Provide the [X, Y] coordinate of the cell's center where the given text is located.  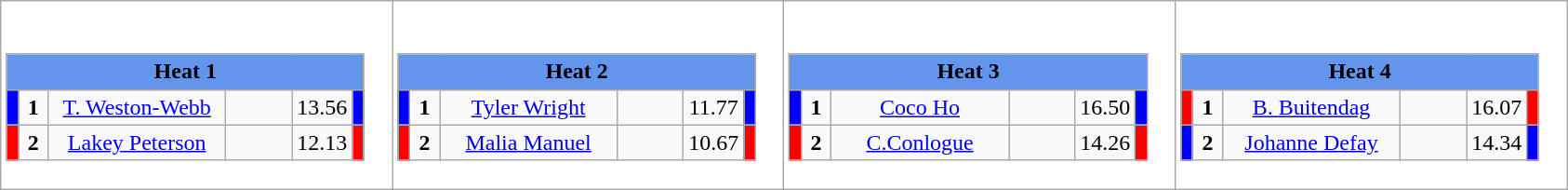
Heat 1 1 T. Weston-Webb 13.56 2 Lakey Peterson 12.13 [197, 95]
Heat 2 [577, 72]
10.67 [714, 142]
16.50 [1105, 107]
Malia Manuel [528, 142]
14.34 [1497, 142]
16.07 [1497, 107]
Heat 4 [1360, 72]
Heat 1 [185, 72]
T. Weston-Webb [138, 107]
Johanne Defay [1311, 142]
B. Buitendag [1311, 107]
Heat 3 [968, 72]
Heat 2 1 Tyler Wright 11.77 2 Malia Manuel 10.67 [588, 95]
11.77 [714, 107]
14.26 [1105, 142]
Lakey Peterson [138, 142]
Heat 3 1 Coco Ho 16.50 2 C.Conlogue 14.26 [980, 95]
C.Conlogue [921, 142]
Heat 4 1 B. Buitendag 16.07 2 Johanne Defay 14.34 [1371, 95]
Coco Ho [921, 107]
12.13 [322, 142]
13.56 [322, 107]
Tyler Wright [528, 107]
